Extract the (X, Y) coordinate from the center of the cell holding the provided text.  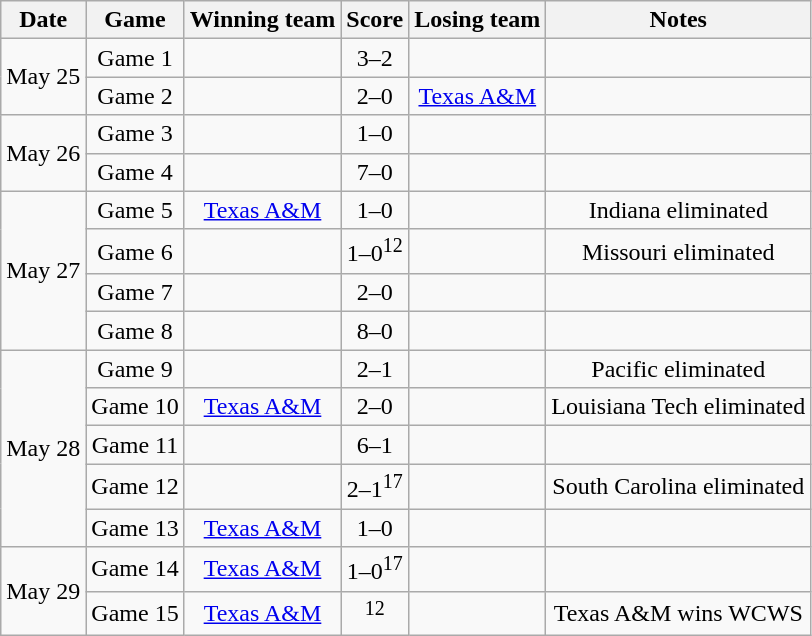
Game 12 (135, 486)
3–2 (375, 58)
May 25 (44, 77)
South Carolina eliminated (678, 486)
Game 4 (135, 172)
Louisiana Tech eliminated (678, 407)
Notes (678, 20)
8–0 (375, 331)
12 (375, 614)
Game 11 (135, 445)
Game 8 (135, 331)
May 28 (44, 448)
Indiana eliminated (678, 210)
1–012 (375, 252)
Game (135, 20)
Game 1 (135, 58)
Game 6 (135, 252)
Pacific eliminated (678, 369)
Missouri eliminated (678, 252)
May 26 (44, 153)
Game 15 (135, 614)
7–0 (375, 172)
May 27 (44, 270)
Game 10 (135, 407)
6–1 (375, 445)
May 29 (44, 592)
Game 2 (135, 96)
Texas A&M wins WCWS (678, 614)
Game 5 (135, 210)
Game 9 (135, 369)
Game 3 (135, 134)
1–017 (375, 570)
Game 13 (135, 528)
Date (44, 20)
Score (375, 20)
Game 7 (135, 293)
Winning team (262, 20)
Game 14 (135, 570)
2–1 (375, 369)
2–117 (375, 486)
Losing team (478, 20)
